Provide the [x, y] coordinate of the cell's center where the given text is located.  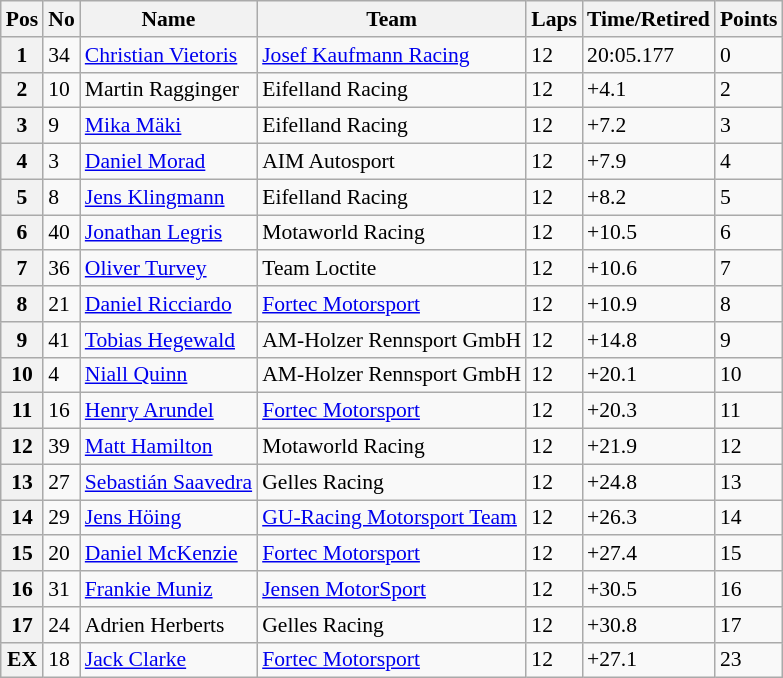
29 [62, 518]
39 [62, 447]
18 [62, 660]
Jonathan Legris [168, 233]
36 [62, 269]
GU-Racing Motorsport Team [392, 518]
Adrien Herberts [168, 625]
34 [62, 55]
+8.2 [648, 197]
Daniel Ricciardo [168, 304]
+10.6 [648, 269]
+20.1 [648, 375]
Christian Vietoris [168, 55]
Jensen MotorSport [392, 589]
23 [749, 660]
+21.9 [648, 447]
Jack Clarke [168, 660]
+24.8 [648, 482]
41 [62, 340]
+10.5 [648, 233]
+14.8 [648, 340]
+10.9 [648, 304]
Oliver Turvey [168, 269]
20 [62, 554]
31 [62, 589]
Niall Quinn [168, 375]
+30.8 [648, 625]
Henry Arundel [168, 411]
Team [392, 19]
+30.5 [648, 589]
Daniel Morad [168, 162]
Matt Hamilton [168, 447]
0 [749, 55]
Time/Retired [648, 19]
Frankie Muniz [168, 589]
+7.2 [648, 126]
+27.4 [648, 554]
Daniel McKenzie [168, 554]
27 [62, 482]
Pos [22, 19]
+20.3 [648, 411]
Sebastián Saavedra [168, 482]
+7.9 [648, 162]
+4.1 [648, 90]
Laps [554, 19]
AIM Autosport [392, 162]
24 [62, 625]
EX [22, 660]
Jens Höing [168, 518]
1 [22, 55]
20:05.177 [648, 55]
Tobias Hegewald [168, 340]
Points [749, 19]
Team Loctite [392, 269]
+26.3 [648, 518]
Name [168, 19]
No [62, 19]
Jens Klingmann [168, 197]
Martin Ragginger [168, 90]
21 [62, 304]
40 [62, 233]
Josef Kaufmann Racing [392, 55]
+27.1 [648, 660]
Mika Mäki [168, 126]
